Extract the [X, Y] coordinate from the center of the cell holding the provided text.  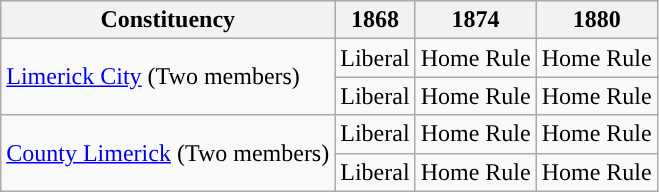
Limerick City (Two members) [168, 77]
County Limerick (Two members) [168, 153]
Constituency [168, 20]
1868 [375, 20]
1880 [596, 20]
1874 [476, 20]
